Return [x, y] of the center of cell containing provided text 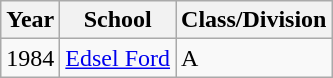
Year [30, 20]
A [254, 58]
1984 [30, 58]
Edsel Ford [118, 58]
School [118, 20]
Class/Division [254, 20]
